Determine the (x, y) coordinate at the center of the cell enclosing the given text.  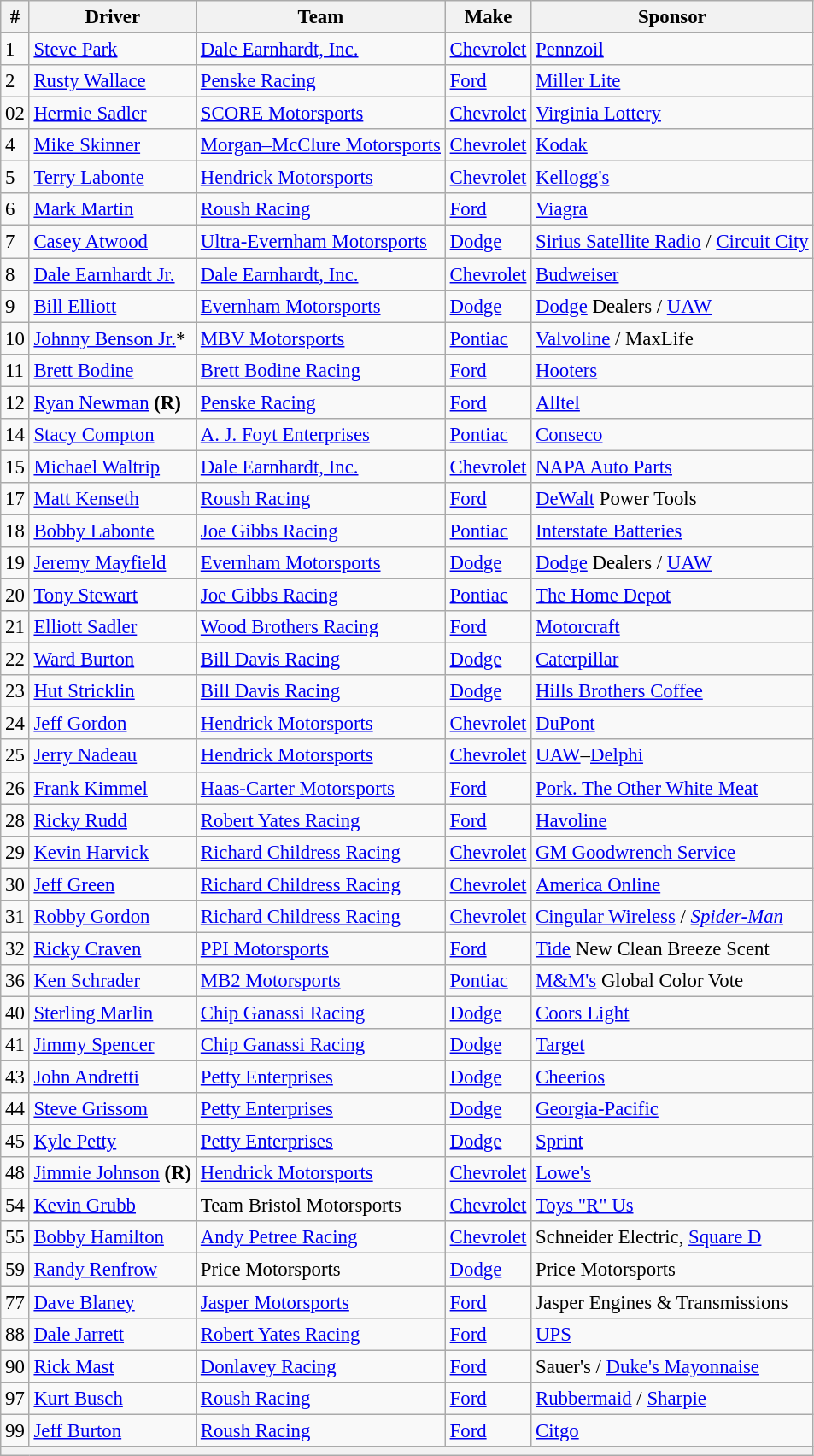
14 (15, 435)
Ultra-Evernham Motorsports (321, 242)
Valvoline / MaxLife (672, 338)
6 (15, 209)
DeWalt Power Tools (672, 499)
Virginia Lottery (672, 114)
Sauer's / Duke's Mayonnaise (672, 1366)
Brett Bodine Racing (321, 370)
Rubbermaid / Sharpie (672, 1398)
# (15, 17)
Terry Labonte (113, 178)
5 (15, 178)
PPI Motorsports (321, 948)
Kyle Petty (113, 1142)
Cheerios (672, 1077)
23 (15, 691)
Mark Martin (113, 209)
A. J. Foyt Enterprises (321, 435)
Kodak (672, 145)
Tide New Clean Breeze Scent (672, 948)
Citgo (672, 1430)
Dave Blaney (113, 1302)
Bobby Hamilton (113, 1238)
22 (15, 660)
Team Bristol Motorsports (321, 1206)
31 (15, 917)
Kurt Busch (113, 1398)
Havoline (672, 820)
40 (15, 1013)
Cingular Wireless / Spider-Man (672, 917)
28 (15, 820)
99 (15, 1430)
Mike Skinner (113, 145)
2 (15, 81)
59 (15, 1270)
Michael Waltrip (113, 467)
Ryan Newman (R) (113, 402)
Lowe's (672, 1173)
Bill Elliott (113, 306)
Motorcraft (672, 627)
29 (15, 852)
32 (15, 948)
Coors Light (672, 1013)
Hooters (672, 370)
45 (15, 1142)
15 (15, 467)
Morgan–McClure Motorsports (321, 145)
Casey Atwood (113, 242)
Caterpillar (672, 660)
Kevin Grubb (113, 1206)
Sterling Marlin (113, 1013)
1 (15, 50)
Schneider Electric, Square D (672, 1238)
Hermie Sadler (113, 114)
Hills Brothers Coffee (672, 691)
John Andretti (113, 1077)
Viagra (672, 209)
Steve Park (113, 50)
26 (15, 788)
18 (15, 531)
Alltel (672, 402)
43 (15, 1077)
48 (15, 1173)
Make (488, 17)
36 (15, 981)
7 (15, 242)
Jeff Green (113, 884)
Team (321, 17)
55 (15, 1238)
Donlavey Racing (321, 1366)
Georgia-Pacific (672, 1109)
12 (15, 402)
Matt Kenseth (113, 499)
DuPont (672, 724)
Steve Grissom (113, 1109)
97 (15, 1398)
Jasper Engines & Transmissions (672, 1302)
MB2 Motorsports (321, 981)
Toys "R" Us (672, 1206)
Dale Earnhardt Jr. (113, 274)
Hut Stricklin (113, 691)
Jeff Gordon (113, 724)
Kellogg's (672, 178)
25 (15, 756)
UAW–Delphi (672, 756)
Rick Mast (113, 1366)
Kevin Harvick (113, 852)
9 (15, 306)
19 (15, 563)
88 (15, 1334)
GM Goodwrench Service (672, 852)
Jimmie Johnson (R) (113, 1173)
Driver (113, 17)
Johnny Benson Jr.* (113, 338)
Miller Lite (672, 81)
America Online (672, 884)
Brett Bodine (113, 370)
Ricky Craven (113, 948)
11 (15, 370)
Rusty Wallace (113, 81)
Jeremy Mayfield (113, 563)
Pennzoil (672, 50)
8 (15, 274)
Jasper Motorsports (321, 1302)
MBV Motorsports (321, 338)
21 (15, 627)
M&M's Global Color Vote (672, 981)
77 (15, 1302)
UPS (672, 1334)
Robby Gordon (113, 917)
20 (15, 596)
Ken Schrader (113, 981)
Sponsor (672, 17)
41 (15, 1045)
24 (15, 724)
54 (15, 1206)
NAPA Auto Parts (672, 467)
Sprint (672, 1142)
Haas-Carter Motorsports (321, 788)
Ricky Rudd (113, 820)
Jeff Burton (113, 1430)
30 (15, 884)
Target (672, 1045)
SCORE Motorsports (321, 114)
02 (15, 114)
Jimmy Spencer (113, 1045)
Dale Jarrett (113, 1334)
Wood Brothers Racing (321, 627)
The Home Depot (672, 596)
Randy Renfrow (113, 1270)
Jerry Nadeau (113, 756)
Budweiser (672, 274)
Pork. The Other White Meat (672, 788)
90 (15, 1366)
10 (15, 338)
Conseco (672, 435)
Bobby Labonte (113, 531)
Interstate Batteries (672, 531)
44 (15, 1109)
Andy Petree Racing (321, 1238)
Tony Stewart (113, 596)
Ward Burton (113, 660)
17 (15, 499)
Sirius Satellite Radio / Circuit City (672, 242)
4 (15, 145)
Stacy Compton (113, 435)
Frank Kimmel (113, 788)
Elliott Sadler (113, 627)
